Scan for the cell matching the given text and deliver its (X, Y) coordinate at center. 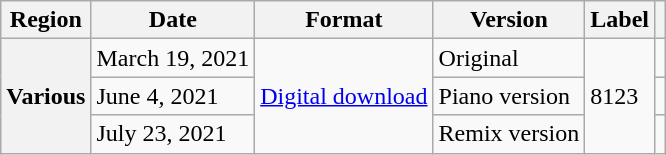
Various (46, 96)
Piano version (509, 96)
Digital download (344, 96)
Remix version (509, 134)
8123 (620, 96)
Date (173, 20)
July 23, 2021 (173, 134)
Version (509, 20)
June 4, 2021 (173, 96)
Format (344, 20)
Region (46, 20)
Label (620, 20)
March 19, 2021 (173, 58)
Original (509, 58)
